Scan for the cell matching the given text and deliver its [X, Y] coordinate at center. 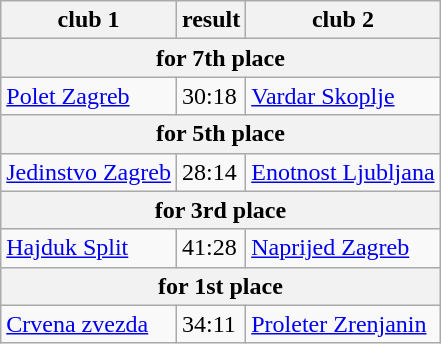
Enotnost Ljubljana [343, 172]
Naprijed Zagreb [343, 248]
34:11 [210, 324]
club 1 [89, 20]
for 5th place [220, 134]
for 3rd place [220, 210]
28:14 [210, 172]
Crvena zvezda [89, 324]
for 1st place [220, 286]
41:28 [210, 248]
for 7th place [220, 58]
Polet Zagreb [89, 96]
club 2 [343, 20]
result [210, 20]
Hajduk Split [89, 248]
Vardar Skoplje [343, 96]
Proleter Zrenjanin [343, 324]
30:18 [210, 96]
Jedinstvo Zagreb [89, 172]
